Scan for the cell matching the given text and deliver its (x, y) coordinate at center. 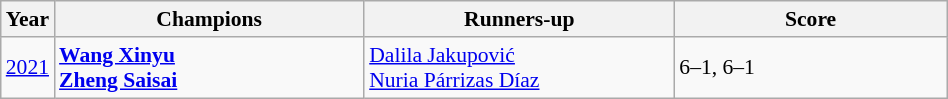
2021 (28, 68)
Runners-up (519, 19)
6–1, 6–1 (810, 68)
Wang Xinyu Zheng Saisai (209, 68)
Champions (209, 19)
Year (28, 19)
Dalila Jakupović Nuria Párrizas Díaz (519, 68)
Score (810, 19)
